Identify which cell holds the provided text, then report its (X, Y) central coordinate. 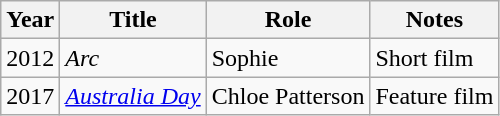
2017 (30, 96)
2012 (30, 58)
Year (30, 20)
Notes (434, 20)
Role (288, 20)
Arc (133, 58)
Title (133, 20)
Sophie (288, 58)
Short film (434, 58)
Australia Day (133, 96)
Feature film (434, 96)
Chloe Patterson (288, 96)
